For the text-containing cell, return its midpoint in [x, y] coordinate format. 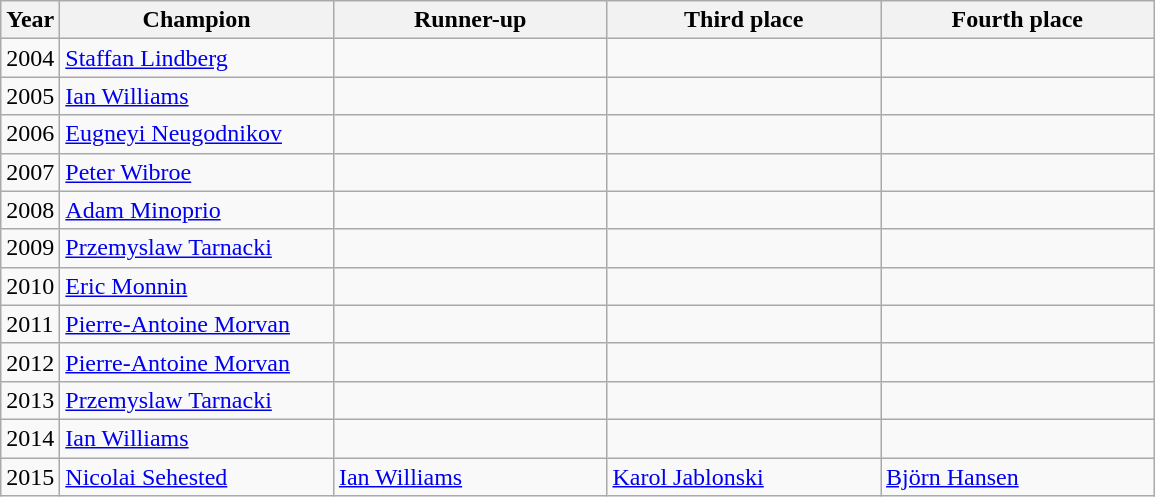
Eric Monnin [197, 286]
2010 [30, 286]
2009 [30, 248]
2012 [30, 362]
Year [30, 20]
2014 [30, 438]
2004 [30, 58]
Karol Jablonski [744, 477]
Björn Hansen [1017, 477]
2005 [30, 96]
Peter Wibroe [197, 172]
2006 [30, 134]
2008 [30, 210]
2011 [30, 324]
Runner-up [470, 20]
Fourth place [1017, 20]
2015 [30, 477]
Champion [197, 20]
2007 [30, 172]
Third place [744, 20]
Nicolai Sehested [197, 477]
2013 [30, 400]
Eugneyi Neugodnikov [197, 134]
Staffan Lindberg [197, 58]
Adam Minoprio [197, 210]
